Return (x, y) of the center of cell containing provided text 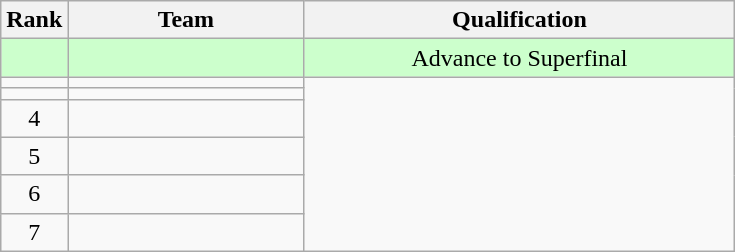
Advance to Superfinal (520, 58)
5 (34, 156)
7 (34, 232)
6 (34, 194)
4 (34, 118)
Team (186, 20)
Rank (34, 20)
Qualification (520, 20)
